Detect which cell encompasses the target text, then output its (X, Y) center coordinate. 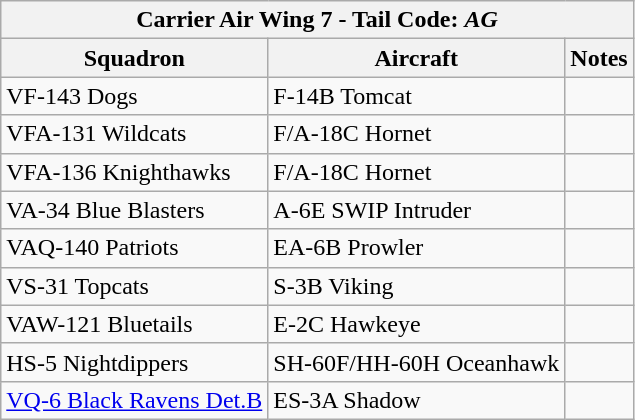
F-14B Tomcat (416, 96)
VS-31 Topcats (134, 286)
VAW-121 Bluetails (134, 324)
A-6E SWIP Intruder (416, 210)
VFA-136 Knighthawks (134, 172)
VA-34 Blue Blasters (134, 210)
VFA-131 Wildcats (134, 134)
HS-5 Nightdippers (134, 362)
VF-143 Dogs (134, 96)
EA-6B Prowler (416, 248)
VQ-6 Black Ravens Det.B (134, 400)
Carrier Air Wing 7 - Tail Code: AG (317, 20)
VAQ-140 Patriots (134, 248)
ES-3A Shadow (416, 400)
Squadron (134, 58)
E-2C Hawkeye (416, 324)
Aircraft (416, 58)
S-3B Viking (416, 286)
SH-60F/HH-60H Oceanhawk (416, 362)
Notes (599, 58)
